Scan for the cell matching the given text and deliver its (x, y) coordinate at center. 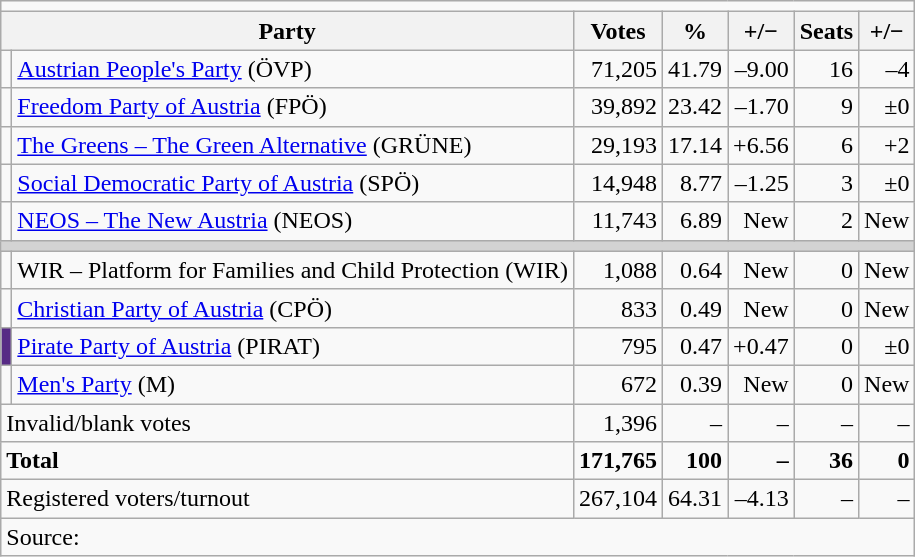
Registered voters/turnout (288, 499)
Invalid/blank votes (288, 423)
Source: (458, 537)
–4 (887, 69)
WIR – Platform for Families and Child Protection (WIR) (293, 270)
Seats (826, 31)
–4.13 (762, 499)
29,193 (618, 145)
0.64 (696, 270)
–9.00 (762, 69)
1,088 (618, 270)
267,104 (618, 499)
Social Democratic Party of Austria (SPÖ) (293, 183)
+0.47 (762, 346)
NEOS – The New Austria (NEOS) (293, 221)
833 (618, 308)
100 (696, 461)
171,765 (618, 461)
8.77 (696, 183)
The Greens – The Green Alternative (GRÜNE) (293, 145)
Party (288, 31)
0.49 (696, 308)
Austrian People's Party (ÖVP) (293, 69)
Freedom Party of Austria (FPÖ) (293, 107)
672 (618, 384)
% (696, 31)
14,948 (618, 183)
23.42 (696, 107)
0.47 (696, 346)
64.31 (696, 499)
36 (826, 461)
41.79 (696, 69)
17.14 (696, 145)
0.39 (696, 384)
–1.70 (762, 107)
–1.25 (762, 183)
2 (826, 221)
795 (618, 346)
3 (826, 183)
+6.56 (762, 145)
Pirate Party of Austria (PIRAT) (293, 346)
Christian Party of Austria (CPÖ) (293, 308)
11,743 (618, 221)
Total (288, 461)
16 (826, 69)
9 (826, 107)
+2 (887, 145)
Votes (618, 31)
6.89 (696, 221)
1,396 (618, 423)
39,892 (618, 107)
6 (826, 145)
71,205 (618, 69)
Men's Party (M) (293, 384)
